Determine the [X, Y] coordinate at the center of the cell enclosing the given text.  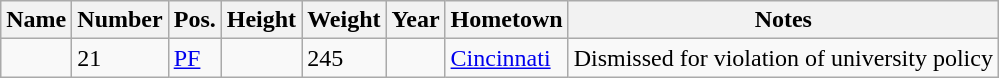
Pos. [194, 20]
21 [120, 58]
Height [261, 20]
Name [36, 20]
PF [194, 58]
Year [416, 20]
Dismissed for violation of university policy [783, 58]
245 [344, 58]
Cincinnati [506, 58]
Weight [344, 20]
Number [120, 20]
Notes [783, 20]
Hometown [506, 20]
